Output the (x, y) coordinate of the center of the cell containing the given text.  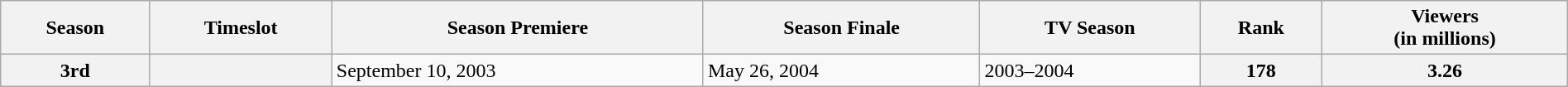
September 10, 2003 (518, 70)
Viewers (in millions) (1445, 28)
Rank (1261, 28)
2003–2004 (1090, 70)
Timeslot (241, 28)
TV Season (1090, 28)
3rd (75, 70)
Season Premiere (518, 28)
Season Finale (842, 28)
May 26, 2004 (842, 70)
3.26 (1445, 70)
178 (1261, 70)
Season (75, 28)
